Search for the cell housing the specified text and yield its (X, Y) center coordinate. 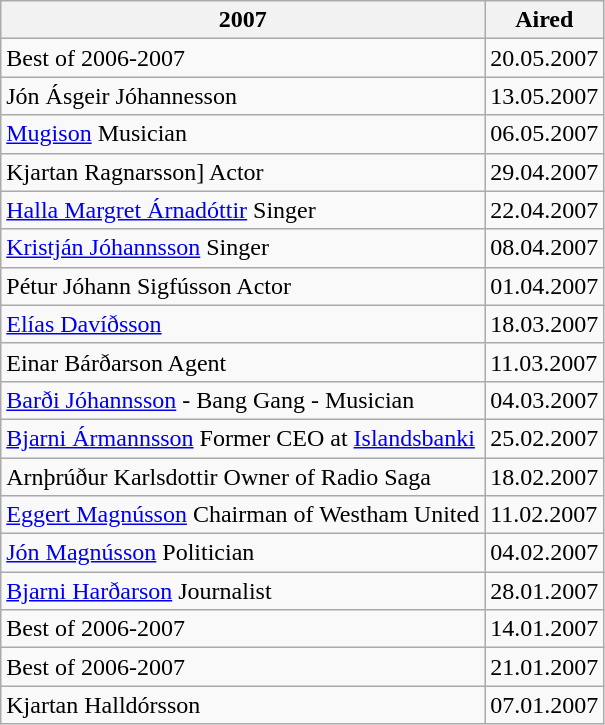
29.04.2007 (544, 172)
Eggert Magnússon Chairman of Westham United (243, 515)
Einar Bárðarson Agent (243, 362)
04.02.2007 (544, 553)
Bjarni Harðarson Journalist (243, 591)
07.01.2007 (544, 705)
13.05.2007 (544, 96)
Kristján Jóhannsson Singer (243, 248)
Jón Ásgeir Jóhannesson (243, 96)
Kjartan Halldórsson (243, 705)
Kjartan Ragnarsson] Actor (243, 172)
11.03.2007 (544, 362)
28.01.2007 (544, 591)
Jón Magnússon Politician (243, 553)
08.04.2007 (544, 248)
Arnþrúður Karlsdottir Owner of Radio Saga (243, 477)
Mugison Musician (243, 134)
14.01.2007 (544, 629)
Pétur Jóhann Sigfússon Actor (243, 286)
2007 (243, 20)
18.02.2007 (544, 477)
Aired (544, 20)
11.02.2007 (544, 515)
04.03.2007 (544, 400)
Elías Davíðsson (243, 324)
Halla Margret Árnadóttir Singer (243, 210)
Bjarni Ármannsson Former CEO at Islandsbanki (243, 438)
21.01.2007 (544, 667)
01.04.2007 (544, 286)
22.04.2007 (544, 210)
18.03.2007 (544, 324)
06.05.2007 (544, 134)
20.05.2007 (544, 58)
25.02.2007 (544, 438)
Barði Jóhannsson - Bang Gang - Musician (243, 400)
